Detect which cell encompasses the target text, then output its [x, y] center coordinate. 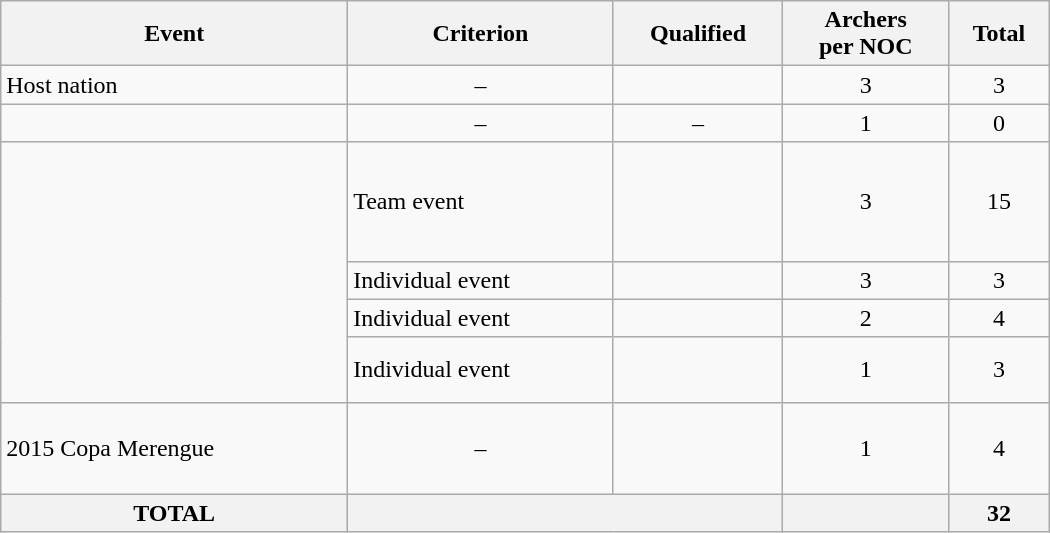
15 [1000, 202]
Criterion [481, 34]
2015 Copa Merengue [174, 448]
Archers per NOC [866, 34]
Event [174, 34]
Total [1000, 34]
2 [866, 318]
Qualified [698, 34]
TOTAL [174, 513]
0 [1000, 123]
Host nation [174, 85]
Team event [481, 202]
32 [1000, 513]
